Capture the cell that displays the provided text and extract its [X, Y] central coordinate. 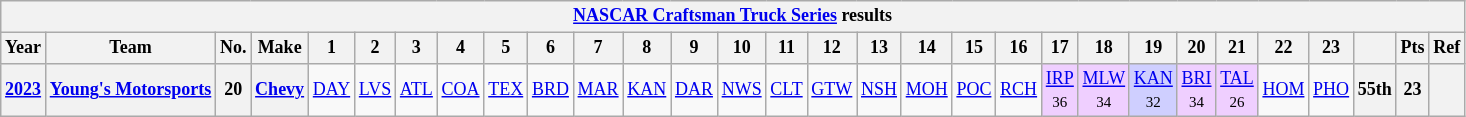
1 [331, 48]
GTW [832, 90]
2023 [24, 90]
6 [551, 48]
Year [24, 48]
Young's Motorsports [130, 90]
16 [1019, 48]
4 [460, 48]
NSH [880, 90]
2 [374, 48]
PHO [1332, 90]
19 [1153, 48]
KAN32 [1153, 90]
3 [417, 48]
COA [460, 90]
15 [974, 48]
12 [832, 48]
Pts [1412, 48]
Team [130, 48]
MOH [926, 90]
MLW34 [1104, 90]
18 [1104, 48]
NWS [742, 90]
POC [974, 90]
ATL [417, 90]
TAL26 [1237, 90]
9 [694, 48]
BRD [551, 90]
TEX [506, 90]
CLT [786, 90]
17 [1060, 48]
55th [1374, 90]
13 [880, 48]
DAR [694, 90]
8 [647, 48]
10 [742, 48]
7 [598, 48]
LVS [374, 90]
IRP36 [1060, 90]
BRI34 [1196, 90]
KAN [647, 90]
Chevy [280, 90]
Make [280, 48]
MAR [598, 90]
22 [1284, 48]
Ref [1447, 48]
5 [506, 48]
21 [1237, 48]
11 [786, 48]
HOM [1284, 90]
No. [234, 48]
14 [926, 48]
NASCAR Craftsman Truck Series results [733, 16]
DAY [331, 90]
RCH [1019, 90]
